Detect which cell encompasses the target text, then output its (x, y) center coordinate. 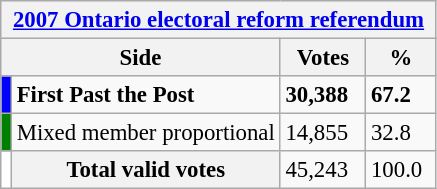
Side (140, 58)
100.0 (402, 170)
2007 Ontario electoral reform referendum (219, 20)
Mixed member proportional (146, 133)
14,855 (323, 133)
32.8 (402, 133)
45,243 (323, 170)
First Past the Post (146, 95)
% (402, 58)
30,388 (323, 95)
Votes (323, 58)
Total valid votes (146, 170)
67.2 (402, 95)
